Output the [X, Y] coordinate of the center of the cell containing the given text.  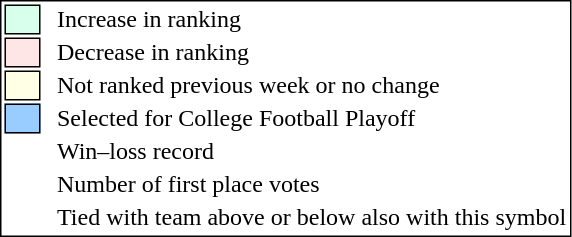
Not ranked previous week or no change [312, 85]
Selected for College Football Playoff [312, 119]
Number of first place votes [312, 185]
Tied with team above or below also with this symbol [312, 217]
Increase in ranking [312, 19]
Decrease in ranking [312, 53]
Win–loss record [312, 151]
